Detect which cell encompasses the target text, then output its [x, y] center coordinate. 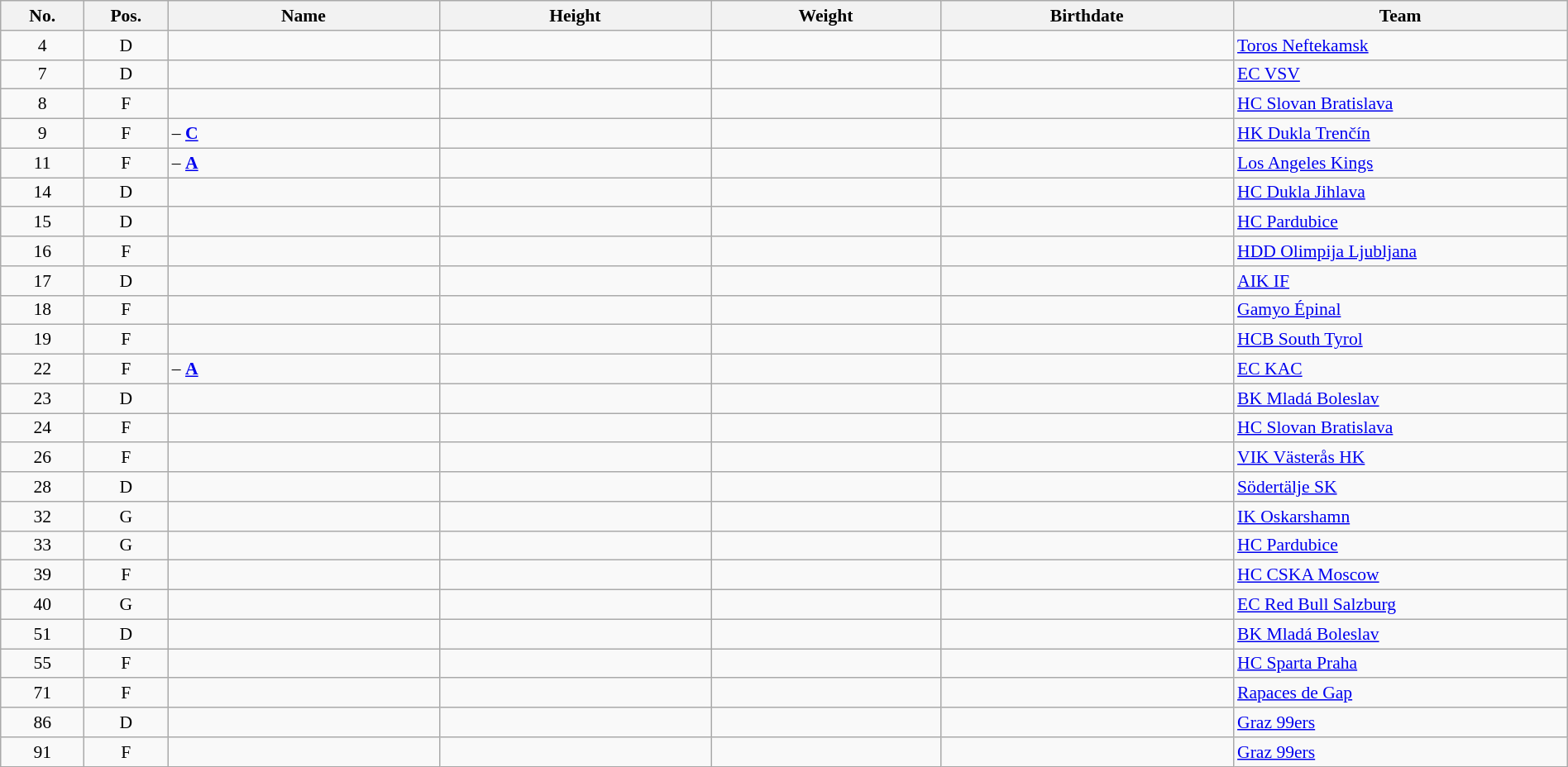
Södertälje SK [1400, 487]
4 [43, 45]
VIK Västerås HK [1400, 458]
HK Dukla Trenčín [1400, 134]
16 [43, 251]
EC VSV [1400, 74]
Birthdate [1087, 16]
18 [43, 310]
86 [43, 722]
No. [43, 16]
24 [43, 428]
7 [43, 74]
51 [43, 634]
14 [43, 193]
HC CSKA Moscow [1400, 575]
AIK IF [1400, 281]
26 [43, 458]
Pos. [126, 16]
40 [43, 605]
33 [43, 545]
Height [575, 16]
EC KAC [1400, 369]
39 [43, 575]
Weight [826, 16]
17 [43, 281]
28 [43, 487]
9 [43, 134]
23 [43, 398]
EC Red Bull Salzburg [1400, 605]
22 [43, 369]
15 [43, 222]
HC Sparta Praha [1400, 664]
IK Oskarshamn [1400, 517]
71 [43, 693]
Rapaces de Gap [1400, 693]
Team [1400, 16]
HDD Olimpija Ljubljana [1400, 251]
19 [43, 340]
91 [43, 752]
8 [43, 104]
32 [43, 517]
55 [43, 664]
Gamyo Épinal [1400, 310]
Los Angeles Kings [1400, 163]
Toros Neftekamsk [1400, 45]
HC Dukla Jihlava [1400, 193]
HCB South Tyrol [1400, 340]
11 [43, 163]
– C [304, 134]
Name [304, 16]
